Locate the cell with the specified text and output its [X, Y] center coordinate. 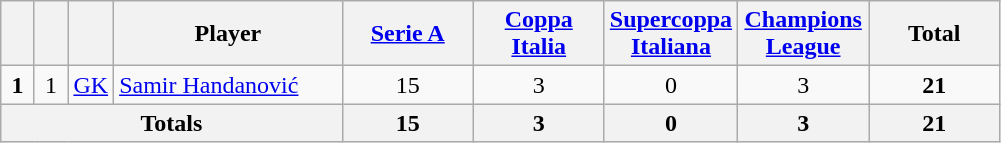
Champions League [804, 34]
GK [91, 85]
Player [228, 34]
Serie A [408, 34]
Total [934, 34]
Totals [172, 123]
Supercoppa Italiana [670, 34]
Samir Handanović [228, 85]
Coppa Italia [538, 34]
